For the text-containing cell, return its midpoint in (X, Y) coordinate format. 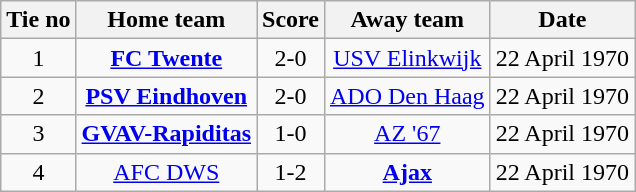
Score (290, 20)
ADO Den Haag (407, 96)
Home team (166, 20)
AFC DWS (166, 172)
Ajax (407, 172)
1 (38, 58)
4 (38, 172)
USV Elinkwijk (407, 58)
Date (562, 20)
1-2 (290, 172)
PSV Eindhoven (166, 96)
AZ '67 (407, 134)
FC Twente (166, 58)
Tie no (38, 20)
1-0 (290, 134)
2 (38, 96)
Away team (407, 20)
3 (38, 134)
GVAV-Rapiditas (166, 134)
